Pinpoint the cell where the given text exists, returning its [X, Y] midpoint coordinate. 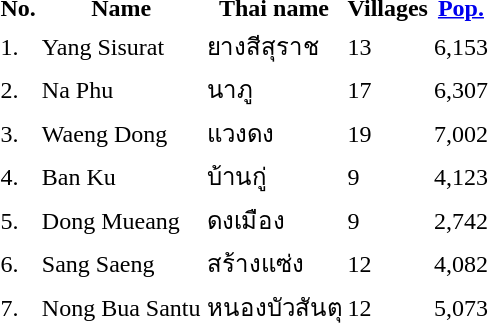
Dong Mueang [121, 220]
12 [388, 264]
Ban Ku [121, 176]
แวงดง [274, 133]
นาภู [274, 90]
17 [388, 90]
Sang Saeng [121, 264]
Waeng Dong [121, 133]
ดงเมือง [274, 220]
Yang Sisurat [121, 46]
บ้านกู่ [274, 176]
13 [388, 46]
Na Phu [121, 90]
19 [388, 133]
ยางสีสุราช [274, 46]
สร้างแซ่ง [274, 264]
